Determine the [X, Y] coordinate at the center of the cell enclosing the given text.  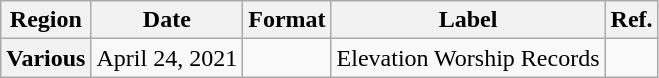
April 24, 2021 [167, 58]
Label [468, 20]
Region [46, 20]
Elevation Worship Records [468, 58]
Various [46, 58]
Ref. [632, 20]
Format [287, 20]
Date [167, 20]
